Determine the [X, Y] coordinate at the center of the cell enclosing the given text.  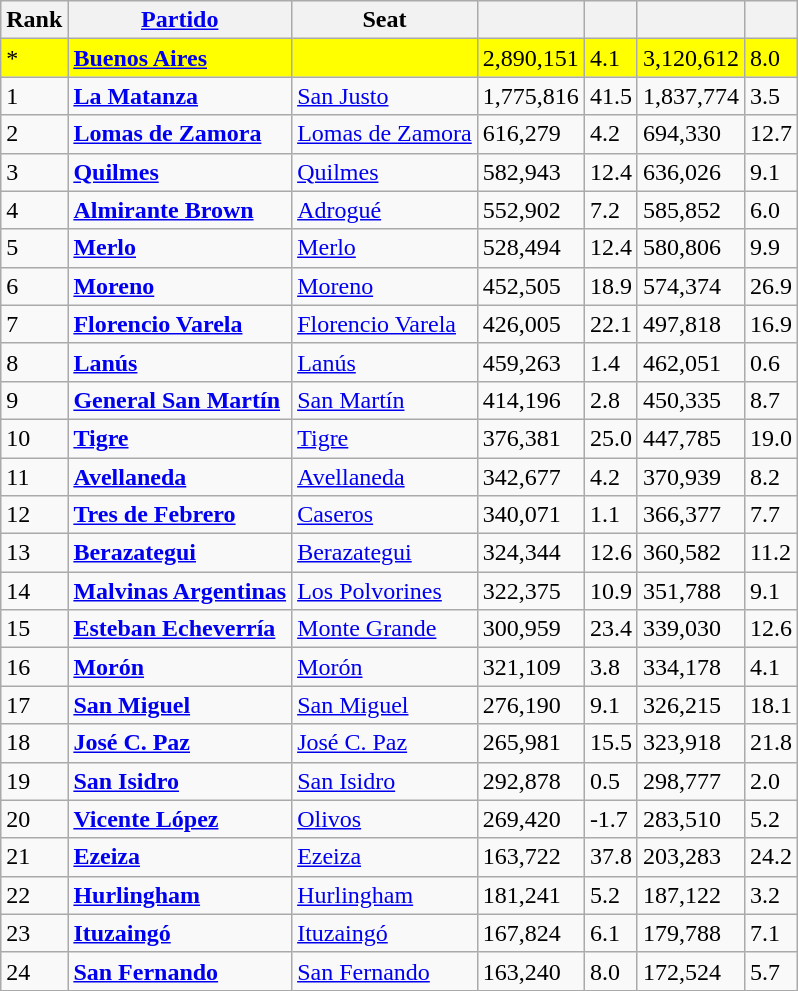
* [34, 58]
323,918 [690, 743]
1 [34, 96]
1.1 [610, 515]
17 [34, 705]
167,824 [530, 933]
23 [34, 933]
5.7 [770, 971]
11.2 [770, 553]
1.4 [610, 362]
340,071 [530, 515]
3.5 [770, 96]
4 [34, 210]
2,890,151 [530, 58]
21.8 [770, 743]
3.2 [770, 895]
528,494 [530, 248]
8.7 [770, 400]
2 [34, 134]
Los Polvorines [385, 591]
585,852 [690, 210]
1,837,774 [690, 96]
Malvinas Argentinas [180, 591]
1,775,816 [530, 96]
La Matanza [180, 96]
3 [34, 172]
376,381 [530, 438]
20 [34, 819]
16 [34, 667]
187,122 [690, 895]
13 [34, 553]
452,505 [530, 286]
370,939 [690, 477]
8.2 [770, 477]
Vicente López [180, 819]
Almirante Brown [180, 210]
6.0 [770, 210]
339,030 [690, 629]
6.1 [610, 933]
12 [34, 515]
447,785 [690, 438]
San Martín [385, 400]
Esteban Echeverría [180, 629]
497,818 [690, 324]
179,788 [690, 933]
7.1 [770, 933]
322,375 [530, 591]
37.8 [610, 857]
574,374 [690, 286]
324,344 [530, 553]
25.0 [610, 438]
582,943 [530, 172]
Caseros [385, 515]
616,279 [530, 134]
12.7 [770, 134]
18 [34, 743]
163,722 [530, 857]
459,263 [530, 362]
22.1 [610, 324]
552,902 [530, 210]
23.4 [610, 629]
6 [34, 286]
Rank [34, 20]
22 [34, 895]
18.9 [610, 286]
326,215 [690, 705]
5 [34, 248]
Monte Grande [385, 629]
0.5 [610, 781]
9.9 [770, 248]
269,420 [530, 819]
41.5 [610, 96]
9 [34, 400]
16.9 [770, 324]
580,806 [690, 248]
334,178 [690, 667]
366,377 [690, 515]
10.9 [610, 591]
San Justo [385, 96]
Seat [385, 20]
351,788 [690, 591]
19 [34, 781]
360,582 [690, 553]
321,109 [530, 667]
General San Martín [180, 400]
3.8 [610, 667]
8 [34, 362]
Partido [180, 20]
7.2 [610, 210]
694,330 [690, 134]
3,120,612 [690, 58]
Buenos Aires [180, 58]
163,240 [530, 971]
7.7 [770, 515]
283,510 [690, 819]
-1.7 [610, 819]
2.0 [770, 781]
18.1 [770, 705]
426,005 [530, 324]
298,777 [690, 781]
15.5 [610, 743]
Tres de Febrero [180, 515]
636,026 [690, 172]
24 [34, 971]
26.9 [770, 286]
2.8 [610, 400]
14 [34, 591]
172,524 [690, 971]
414,196 [530, 400]
203,283 [690, 857]
19.0 [770, 438]
7 [34, 324]
300,959 [530, 629]
181,241 [530, 895]
450,335 [690, 400]
Olivos [385, 819]
0.6 [770, 362]
276,190 [530, 705]
15 [34, 629]
11 [34, 477]
265,981 [530, 743]
10 [34, 438]
24.2 [770, 857]
462,051 [690, 362]
342,677 [530, 477]
Adrogué [385, 210]
292,878 [530, 781]
21 [34, 857]
